For the text-containing cell, return its midpoint in (x, y) coordinate format. 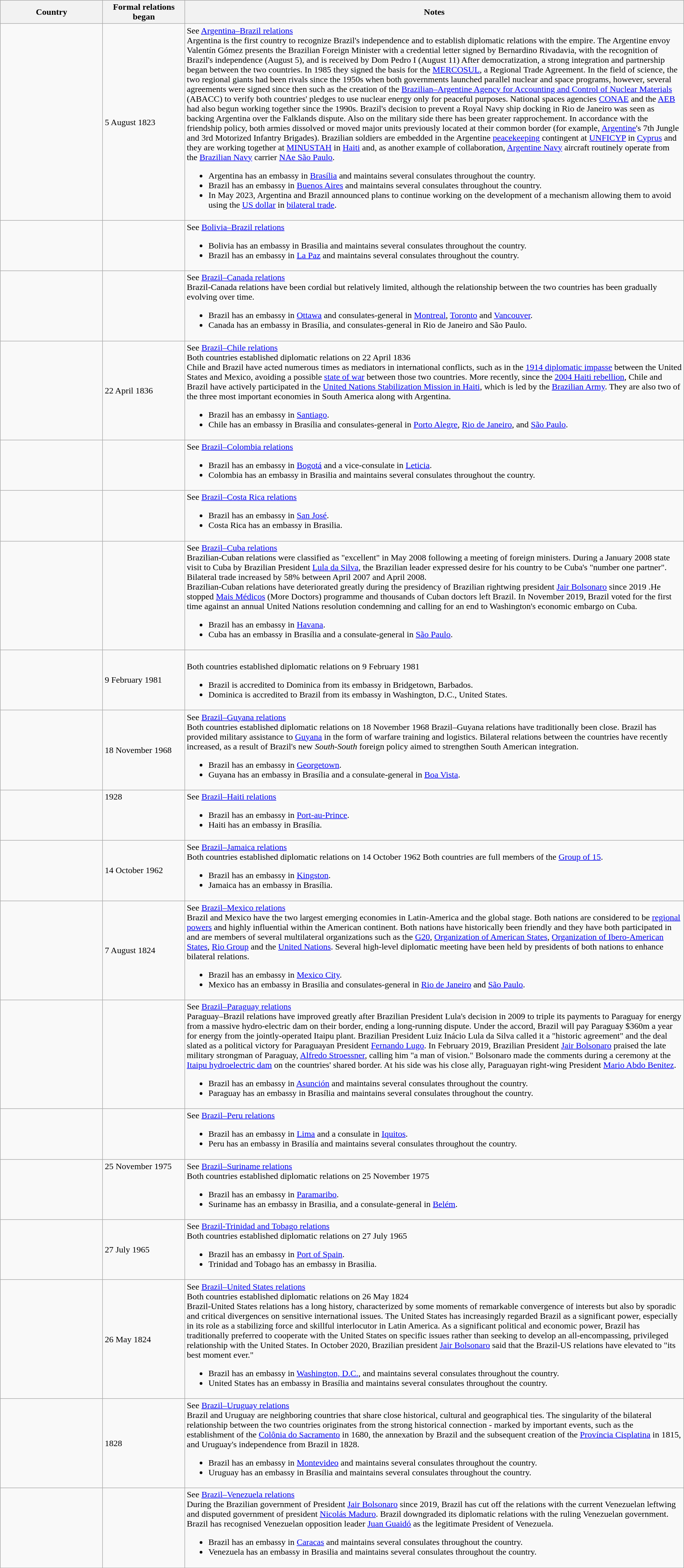
See Brazil–Costa Rica relationsBrazil has an embassy in San José.Costa Rica has an embassy in Brasilia. (434, 516)
27 July 1965 (144, 1250)
5 August 1823 (144, 122)
26 May 1824 (144, 1339)
Notes (434, 12)
22 April 1836 (144, 390)
14 October 1962 (144, 871)
18 November 1968 (144, 750)
7 August 1824 (144, 951)
9 February 1981 (144, 680)
See Brazil–Haiti relationsBrazil has an embassy in Port-au-Prince.Haiti has an embassy in Brasília. (434, 815)
1828 (144, 1443)
Country (52, 12)
25 November 1975 (144, 1189)
Formal relations began (144, 12)
1928 (144, 815)
